Scan for the cell matching the given text and deliver its [x, y] coordinate at center. 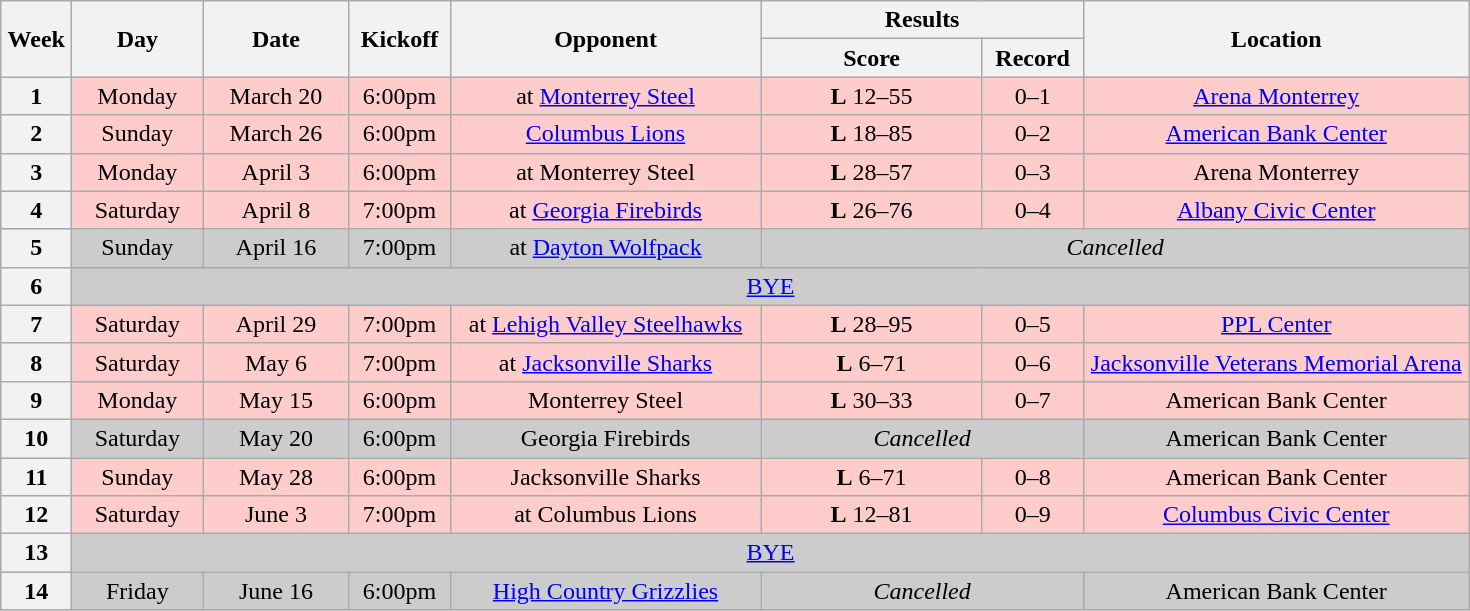
0–3 [1032, 172]
9 [36, 400]
at Columbus Lions [606, 515]
7 [36, 324]
May 28 [276, 477]
12 [36, 515]
Monterrey Steel [606, 400]
0–4 [1032, 210]
0–7 [1032, 400]
Jacksonville Veterans Memorial Arena [1276, 362]
8 [36, 362]
11 [36, 477]
L 12–55 [872, 96]
PPL Center [1276, 324]
L 30–33 [872, 400]
L 18–85 [872, 134]
0–9 [1032, 515]
Georgia Firebirds [606, 438]
May 20 [276, 438]
Friday [138, 591]
0–1 [1032, 96]
6 [36, 286]
at Lehigh Valley Steelhawks [606, 324]
0–5 [1032, 324]
Albany Civic Center [1276, 210]
0–6 [1032, 362]
2 [36, 134]
Jacksonville Sharks [606, 477]
L 12–81 [872, 515]
April 3 [276, 172]
Score [872, 58]
1 [36, 96]
13 [36, 553]
0–2 [1032, 134]
4 [36, 210]
Week [36, 39]
3 [36, 172]
Columbus Civic Center [1276, 515]
Date [276, 39]
Kickoff [400, 39]
at Georgia Firebirds [606, 210]
May 6 [276, 362]
0–8 [1032, 477]
June 16 [276, 591]
14 [36, 591]
June 3 [276, 515]
L 28–57 [872, 172]
Day [138, 39]
at Jacksonville Sharks [606, 362]
May 15 [276, 400]
April 8 [276, 210]
Results [922, 20]
April 29 [276, 324]
March 26 [276, 134]
at Dayton Wolfpack [606, 248]
10 [36, 438]
Location [1276, 39]
April 16 [276, 248]
5 [36, 248]
L 28–95 [872, 324]
High Country Grizzlies [606, 591]
Opponent [606, 39]
L 26–76 [872, 210]
March 20 [276, 96]
Columbus Lions [606, 134]
Record [1032, 58]
